Capture the cell that displays the provided text and extract its [X, Y] central coordinate. 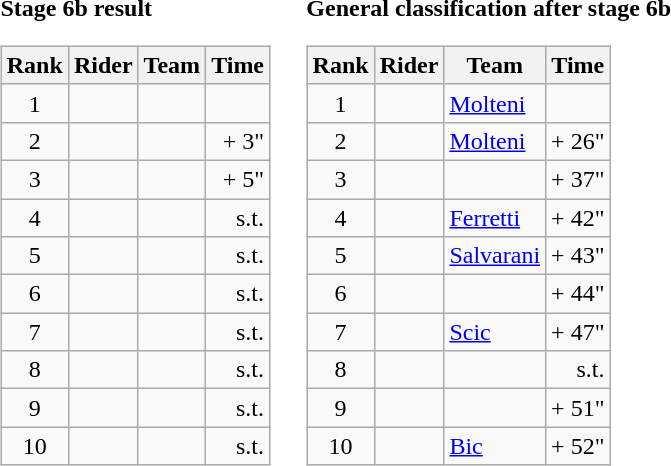
+ 47" [578, 332]
+ 3" [238, 141]
+ 51" [578, 408]
Salvarani [495, 256]
+ 43" [578, 256]
Ferretti [495, 217]
Scic [495, 332]
Bic [495, 446]
+ 5" [238, 179]
+ 37" [578, 179]
+ 52" [578, 446]
+ 44" [578, 294]
+ 26" [578, 141]
+ 42" [578, 217]
